Identify which cell holds the provided text, then report its [x, y] central coordinate. 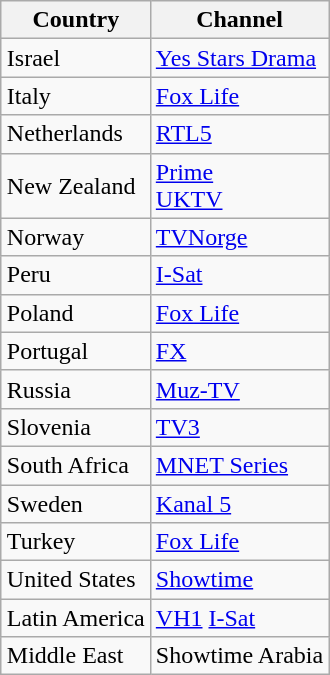
Muz-TV [239, 389]
Turkey [76, 542]
United States [76, 580]
Prime UKTV [239, 186]
Latin America [76, 618]
Channel [239, 20]
I-Sat [239, 275]
FX [239, 351]
Country [76, 20]
New Zealand [76, 186]
Israel [76, 58]
TVNorge [239, 237]
RTL5 [239, 134]
Kanal 5 [239, 503]
Russia [76, 389]
Slovenia [76, 427]
Middle East [76, 656]
Peru [76, 275]
Sweden [76, 503]
Showtime [239, 580]
MNET Series [239, 465]
Portugal [76, 351]
Netherlands [76, 134]
South Africa [76, 465]
Norway [76, 237]
TV3 [239, 427]
Italy [76, 96]
Showtime Arabia [239, 656]
VH1 I-Sat [239, 618]
Poland [76, 313]
Yes Stars Drama [239, 58]
